Identify which cell holds the provided text, then report its [X, Y] central coordinate. 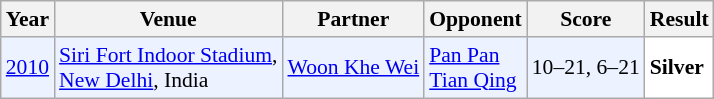
Venue [168, 19]
10–21, 6–21 [586, 68]
Silver [680, 68]
Result [680, 19]
Partner [353, 19]
Opponent [476, 19]
Woon Khe Wei [353, 68]
2010 [28, 68]
Siri Fort Indoor Stadium,New Delhi, India [168, 68]
Year [28, 19]
Pan Pan Tian Qing [476, 68]
Score [586, 19]
